Provide the [x, y] coordinate of the cell's center where the given text is located.  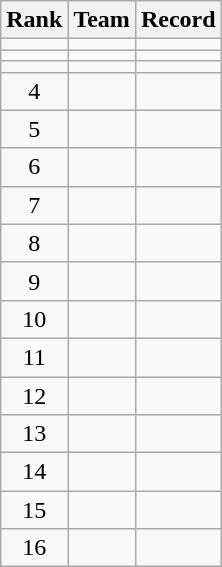
Record [178, 20]
6 [34, 167]
13 [34, 434]
8 [34, 243]
10 [34, 319]
16 [34, 548]
15 [34, 510]
Rank [34, 20]
9 [34, 281]
14 [34, 472]
11 [34, 357]
Team [102, 20]
7 [34, 205]
4 [34, 91]
12 [34, 395]
5 [34, 129]
